Find where the given text appears and provide that cell's center as (X, Y) coordinate. 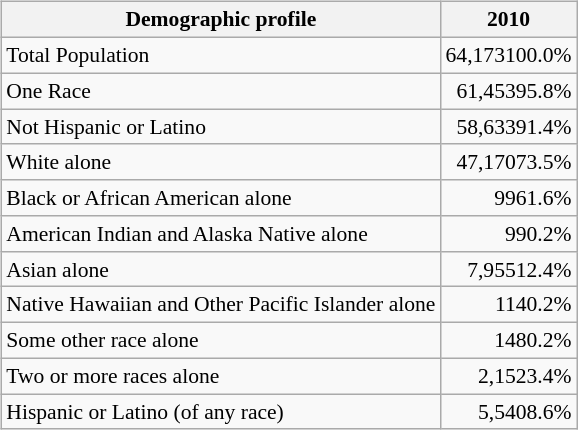
White alone (220, 162)
64,173100.0% (509, 55)
990.2% (509, 234)
Demographic profile (220, 20)
American Indian and Alaska Native alone (220, 234)
Some other race alone (220, 340)
1480.2% (509, 340)
61,45395.8% (509, 91)
Not Hispanic or Latino (220, 127)
47,17073.5% (509, 162)
2010 (509, 20)
2,1523.4% (509, 376)
Two or more races alone (220, 376)
Hispanic or Latino (of any race) (220, 412)
1140.2% (509, 305)
7,95512.4% (509, 269)
Asian alone (220, 269)
One Race (220, 91)
5,5408.6% (509, 412)
9961.6% (509, 198)
Black or African American alone (220, 198)
58,63391.4% (509, 127)
Native Hawaiian and Other Pacific Islander alone (220, 305)
Total Population (220, 55)
